Find where the given text appears and provide that cell's center as [x, y] coordinate. 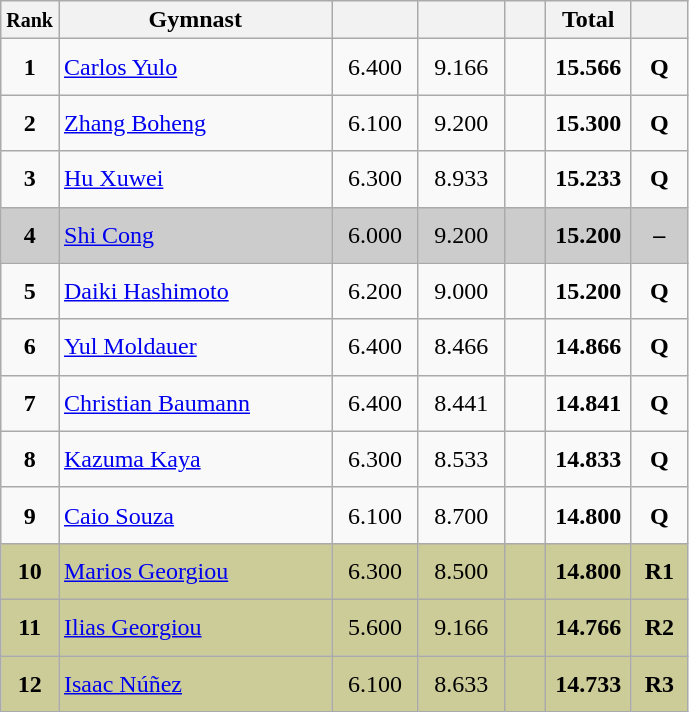
14.733 [588, 684]
Caio Souza [195, 515]
Kazuma Kaya [195, 459]
R1 [659, 571]
2 [30, 123]
8.441 [461, 403]
Daiki Hashimoto [195, 291]
14.833 [588, 459]
Yul Moldauer [195, 347]
Rank [30, 20]
Ilias Georgiou [195, 627]
Shi Cong [195, 235]
6.000 [375, 235]
8.633 [461, 684]
12 [30, 684]
– [659, 235]
15.566 [588, 67]
Hu Xuwei [195, 179]
Gymnast [195, 20]
15.233 [588, 179]
11 [30, 627]
14.841 [588, 403]
3 [30, 179]
4 [30, 235]
8.466 [461, 347]
8.700 [461, 515]
9 [30, 515]
9.000 [461, 291]
6 [30, 347]
14.766 [588, 627]
15.300 [588, 123]
Zhang Boheng [195, 123]
R2 [659, 627]
5 [30, 291]
8 [30, 459]
Isaac Núñez [195, 684]
14.866 [588, 347]
8.533 [461, 459]
7 [30, 403]
Carlos Yulo [195, 67]
5.600 [375, 627]
R3 [659, 684]
1 [30, 67]
8.500 [461, 571]
10 [30, 571]
Total [588, 20]
6.200 [375, 291]
Christian Baumann [195, 403]
Marios Georgiou [195, 571]
8.933 [461, 179]
